Output the [X, Y] coordinate of the center of the cell containing the given text.  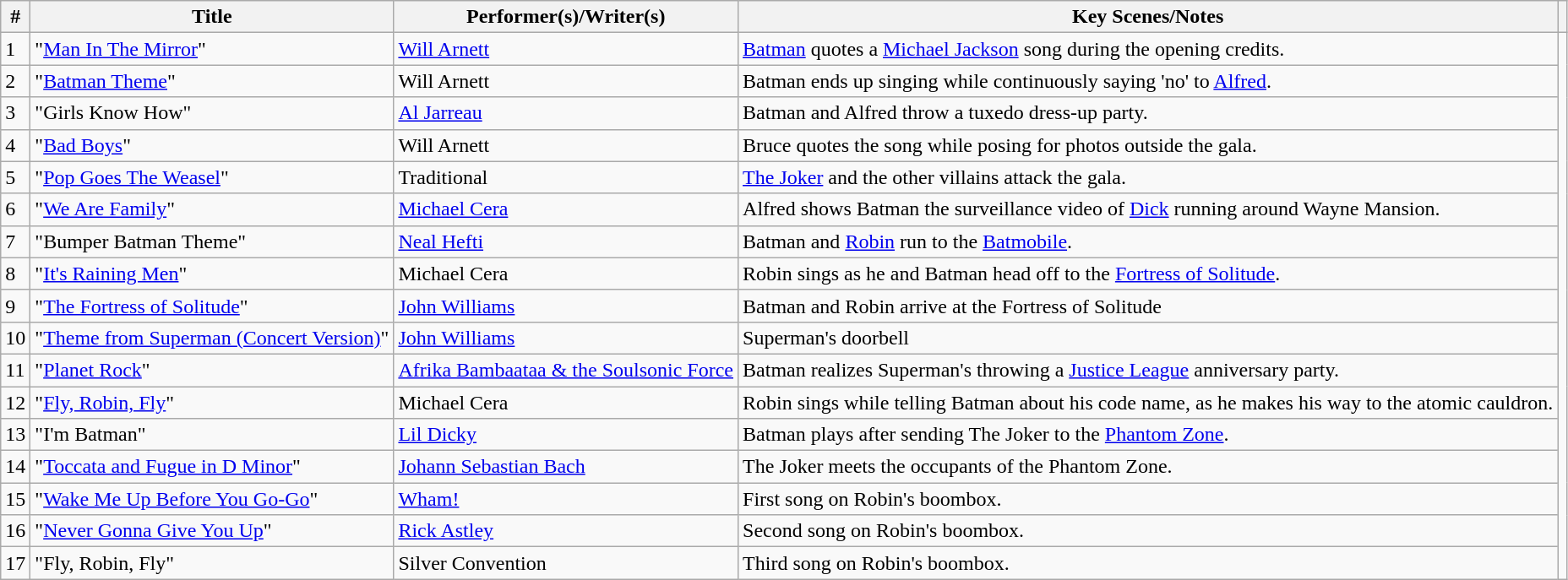
Bruce quotes the song while posing for photos outside the gala. [1148, 145]
Third song on Robin's boombox. [1148, 563]
Rick Astley [566, 531]
Performer(s)/Writer(s) [566, 17]
15 [15, 499]
13 [15, 435]
Batman realizes Superman's throwing a Justice League anniversary party. [1148, 370]
"Girls Know How" [212, 113]
Batman plays after sending The Joker to the Phantom Zone. [1148, 435]
First song on Robin's boombox. [1148, 499]
1 [15, 49]
Batman and Robin arrive at the Fortress of Solitude [1148, 306]
16 [15, 531]
10 [15, 338]
Batman ends up singing while continuously saying 'no' to Alfred. [1148, 81]
Key Scenes/Notes [1148, 17]
Batman and Alfred throw a tuxedo dress-up party. [1148, 113]
"I'm Batman" [212, 435]
Neal Hefti [566, 241]
"Toccata and Fugue in D Minor" [212, 467]
Johann Sebastian Bach [566, 467]
"Batman Theme" [212, 81]
Batman and Robin run to the Batmobile. [1148, 241]
"Theme from Superman (Concert Version)" [212, 338]
3 [15, 113]
11 [15, 370]
Second song on Robin's boombox. [1148, 531]
Title [212, 17]
9 [15, 306]
"Planet Rock" [212, 370]
The Joker and the other villains attack the gala. [1148, 177]
Robin sings as he and Batman head off to the Fortress of Solitude. [1148, 274]
Afrika Bambaataa & the Soulsonic Force [566, 370]
17 [15, 563]
7 [15, 241]
Lil Dicky [566, 435]
"Man In The Mirror" [212, 49]
12 [15, 403]
2 [15, 81]
8 [15, 274]
The Joker meets the occupants of the Phantom Zone. [1148, 467]
Traditional [566, 177]
Al Jarreau [566, 113]
"It's Raining Men" [212, 274]
14 [15, 467]
Robin sings while telling Batman about his code name, as he makes his way to the atomic cauldron. [1148, 403]
"Bad Boys" [212, 145]
"Bumper Batman Theme" [212, 241]
"Pop Goes The Weasel" [212, 177]
5 [15, 177]
Silver Convention [566, 563]
6 [15, 209]
Superman's doorbell [1148, 338]
Alfred shows Batman the surveillance video of Dick running around Wayne Mansion. [1148, 209]
Wham! [566, 499]
"Never Gonna Give You Up" [212, 531]
"Wake Me Up Before You Go-Go" [212, 499]
Batman quotes a Michael Jackson song during the opening credits. [1148, 49]
"We Are Family" [212, 209]
# [15, 17]
4 [15, 145]
"The Fortress of Solitude" [212, 306]
